Return the [x, y] coordinate for the center point of the cell that contains the specified text.  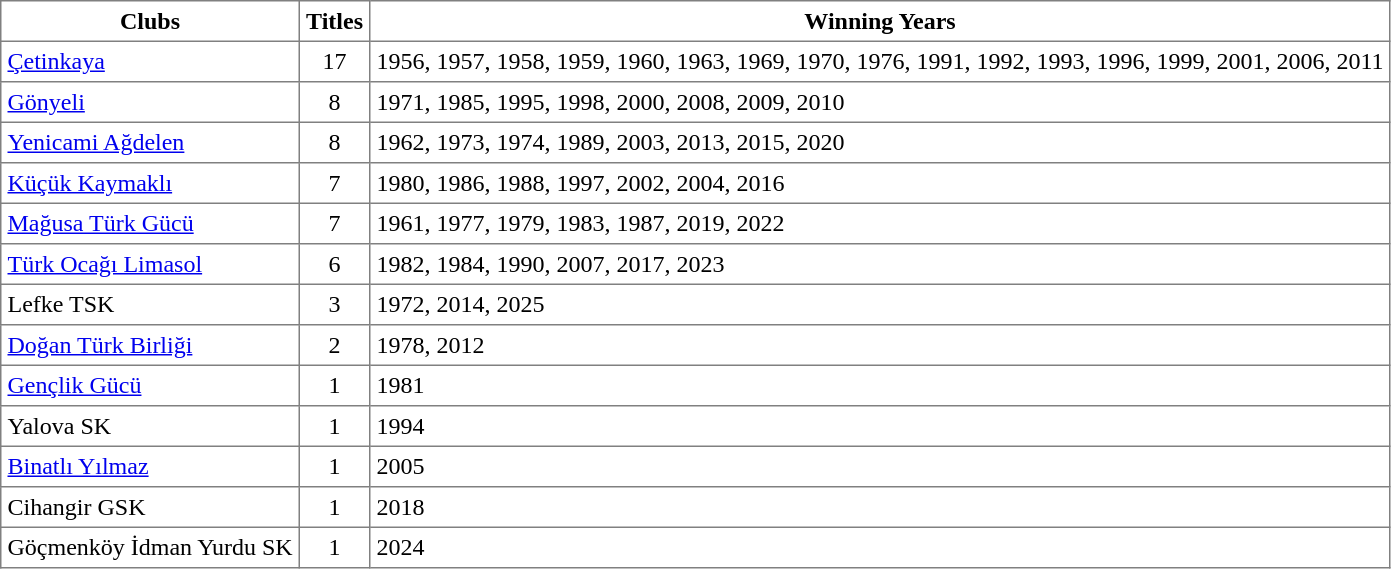
17 [334, 61]
3 [334, 304]
2024 [880, 547]
Yalova SK [150, 426]
1962, 1973, 1974, 1989, 2003, 2013, 2015, 2020 [880, 142]
Göçmenköy İdman Yurdu SK [150, 547]
1971, 1985, 1995, 1998, 2000, 2008, 2009, 2010 [880, 102]
1981 [880, 385]
Titles [334, 21]
Çetinkaya [150, 61]
Doğan Türk Birliği [150, 345]
2005 [880, 466]
Cihangir GSK [150, 507]
1961, 1977, 1979, 1983, 1987, 2019, 2022 [880, 223]
1982, 1984, 1990, 2007, 2017, 2023 [880, 264]
1994 [880, 426]
Lefke TSK [150, 304]
2018 [880, 507]
1978, 2012 [880, 345]
Türk Ocağı Limasol [150, 264]
2 [334, 345]
Küçük Kaymaklı [150, 183]
Binatlı Yılmaz [150, 466]
Gönyeli [150, 102]
1956, 1957, 1958, 1959, 1960, 1963, 1969, 1970, 1976, 1991, 1992, 1993, 1996, 1999, 2001, 2006, 2011 [880, 61]
1972, 2014, 2025 [880, 304]
Mağusa Türk Gücü [150, 223]
Winning Years [880, 21]
1980, 1986, 1988, 1997, 2002, 2004, 2016 [880, 183]
6 [334, 264]
Clubs [150, 21]
Gençlik Gücü [150, 385]
Yenicami Ağdelen [150, 142]
